Return (x, y) of the center of cell containing provided text 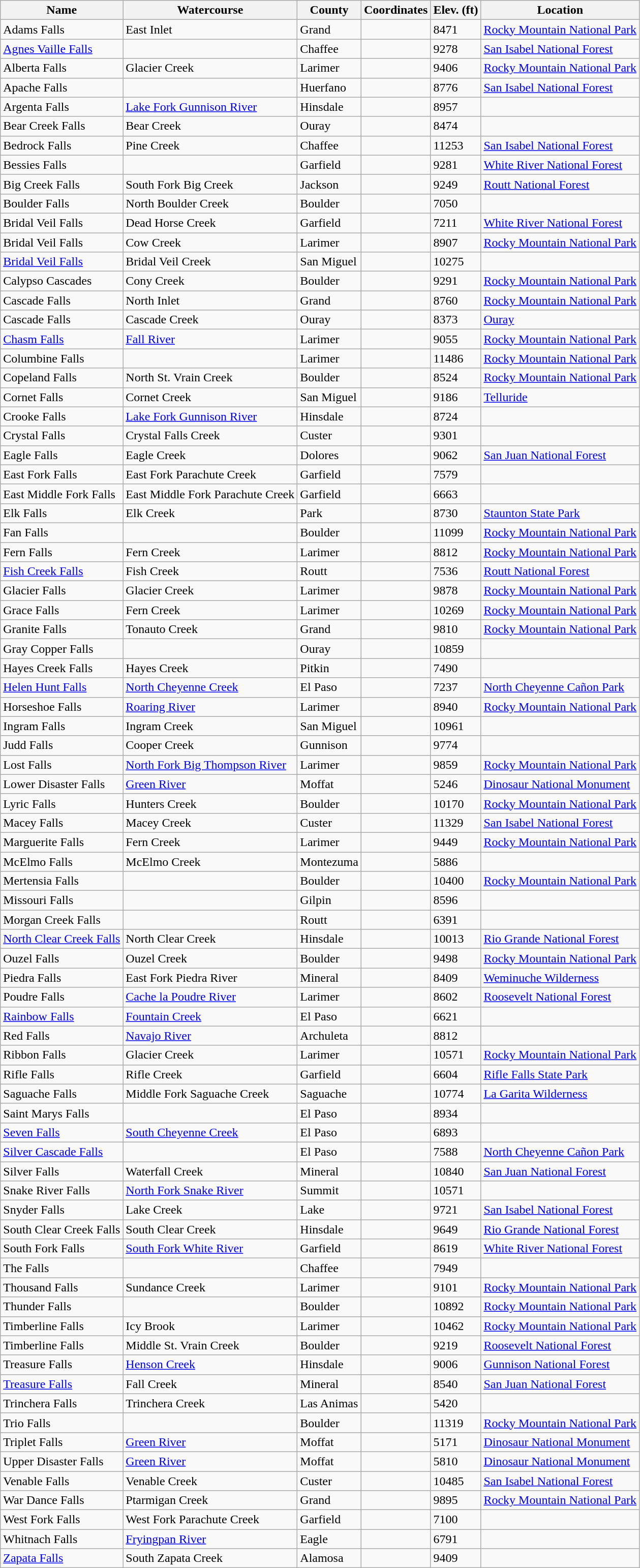
8540 (455, 1384)
8524 (455, 378)
9062 (455, 455)
9878 (455, 591)
7490 (455, 668)
Ingram Creek (210, 726)
County (329, 10)
The Falls (62, 1268)
East Fork Piedra River (210, 978)
Cornet Falls (62, 397)
Macey Creek (210, 823)
East Middle Fork Falls (62, 494)
Crystal Falls Creek (210, 436)
Cornet Creek (210, 397)
5246 (455, 784)
10013 (455, 939)
Thunder Falls (62, 1307)
9406 (455, 68)
9249 (455, 184)
8730 (455, 513)
Venable Creek (210, 1481)
Bridal Veil Creek (210, 262)
11099 (455, 532)
8760 (455, 300)
6893 (455, 1132)
Navajo River (210, 1036)
Huerfano (329, 87)
9409 (455, 1558)
North St. Vrain Creek (210, 378)
Trinchera Creek (210, 1403)
Saint Marys Falls (62, 1113)
10170 (455, 803)
10275 (455, 262)
North Fork Big Thompson River (210, 765)
6621 (455, 1016)
Horseshoe Falls (62, 707)
Bear Creek (210, 126)
9101 (455, 1287)
Location (560, 10)
South Fork Big Creek (210, 184)
8907 (455, 243)
7050 (455, 203)
McElmo Falls (62, 862)
Watercourse (210, 10)
7237 (455, 687)
7536 (455, 571)
Ouzel Falls (62, 958)
8596 (455, 900)
Trio Falls (62, 1423)
Coordinates (395, 10)
South Fork White River (210, 1249)
Montezuma (329, 862)
Summit (329, 1191)
10961 (455, 726)
8471 (455, 29)
6391 (455, 920)
Lyric Falls (62, 803)
8776 (455, 87)
West Fork Parachute Creek (210, 1520)
8602 (455, 997)
9895 (455, 1500)
Elk Falls (62, 513)
10269 (455, 610)
Crystal Falls (62, 436)
Rifle Falls State Park (560, 1074)
Gray Copper Falls (62, 649)
West Fork Falls (62, 1520)
5420 (455, 1403)
Telluride (560, 397)
Seven Falls (62, 1132)
Red Falls (62, 1036)
Poudre Falls (62, 997)
8474 (455, 126)
9186 (455, 397)
Whitnach Falls (62, 1539)
7100 (455, 1520)
Name (62, 10)
Ouzel Creek (210, 958)
Boulder Falls (62, 203)
Park (329, 513)
Mertensia Falls (62, 881)
Snake River Falls (62, 1191)
South Fork Falls (62, 1249)
Rifle Creek (210, 1074)
Henson Creek (210, 1365)
Jackson (329, 184)
Big Creek Falls (62, 184)
10840 (455, 1171)
Eagle Falls (62, 455)
Helen Hunt Falls (62, 687)
Ingram Falls (62, 726)
Columbine Falls (62, 358)
Elev. (ft) (455, 10)
North Boulder Creek (210, 203)
7588 (455, 1152)
Snyder Falls (62, 1210)
East Fork Falls (62, 474)
10485 (455, 1481)
Fish Creek (210, 571)
Fern Falls (62, 552)
9774 (455, 745)
11329 (455, 823)
Fountain Creek (210, 1016)
6604 (455, 1074)
Sundance Creek (210, 1287)
9810 (455, 629)
Trinchera Falls (62, 1403)
10774 (455, 1094)
Waterfall Creek (210, 1171)
8619 (455, 1249)
8934 (455, 1113)
Cony Creek (210, 281)
Ptarmigan Creek (210, 1500)
Zapata Falls (62, 1558)
Grace Falls (62, 610)
South Cheyenne Creek (210, 1132)
Silver Falls (62, 1171)
South Clear Creek Falls (62, 1229)
10892 (455, 1307)
Elk Creek (210, 513)
Fan Falls (62, 532)
East Fork Parachute Creek (210, 474)
11253 (455, 145)
Bedrock Falls (62, 145)
7211 (455, 223)
Cooper Creek (210, 745)
East Inlet (210, 29)
5810 (455, 1461)
Rainbow Falls (62, 1016)
7579 (455, 474)
East Middle Fork Parachute Creek (210, 494)
Marguerite Falls (62, 842)
North Fork Snake River (210, 1191)
Calypso Cascades (62, 281)
Hayes Creek (210, 668)
Apache Falls (62, 87)
Eagle (329, 1539)
Morgan Creek Falls (62, 920)
Eagle Creek (210, 455)
Lower Disaster Falls (62, 784)
Gilpin (329, 900)
8724 (455, 416)
8409 (455, 978)
Gunnison National Forest (560, 1365)
North Inlet (210, 300)
Roaring River (210, 707)
9006 (455, 1365)
Crooke Falls (62, 416)
Cache la Poudre River (210, 997)
9055 (455, 339)
South Zapata Creek (210, 1558)
Macey Falls (62, 823)
Adams Falls (62, 29)
Glacier Falls (62, 591)
9291 (455, 281)
Argenta Falls (62, 107)
Agnes Vaille Falls (62, 49)
Fryingpan River (210, 1539)
Saguache (329, 1094)
Weminuche Wilderness (560, 978)
War Dance Falls (62, 1500)
Staunton State Park (560, 513)
Piedra Falls (62, 978)
Middle St. Vrain Creek (210, 1345)
Pitkin (329, 668)
La Garita Wilderness (560, 1094)
Fish Creek Falls (62, 571)
Cascade Creek (210, 320)
9721 (455, 1210)
Las Animas (329, 1403)
8940 (455, 707)
Saguache Falls (62, 1094)
Chasm Falls (62, 339)
Dead Horse Creek (210, 223)
8373 (455, 320)
Bear Creek Falls (62, 126)
Pine Creek (210, 145)
McElmo Creek (210, 862)
Dolores (329, 455)
Hunters Creek (210, 803)
Lost Falls (62, 765)
Upper Disaster Falls (62, 1461)
9278 (455, 49)
North Cheyenne Creek (210, 687)
9859 (455, 765)
Venable Falls (62, 1481)
Archuleta (329, 1036)
9498 (455, 958)
11319 (455, 1423)
Silver Cascade Falls (62, 1152)
North Clear Creek Falls (62, 939)
Thousand Falls (62, 1287)
Icy Brook (210, 1326)
North Clear Creek (210, 939)
Fall Creek (210, 1384)
Fall River (210, 339)
Middle Fork Saguache Creek (210, 1094)
Tonauto Creek (210, 629)
Bessies Falls (62, 165)
6663 (455, 494)
Lake Creek (210, 1210)
9449 (455, 842)
Ribbon Falls (62, 1055)
Lake (329, 1210)
10400 (455, 881)
Hayes Creek Falls (62, 668)
9281 (455, 165)
9219 (455, 1345)
Judd Falls (62, 745)
10462 (455, 1326)
Triplet Falls (62, 1442)
Copeland Falls (62, 378)
Missouri Falls (62, 900)
9301 (455, 436)
5886 (455, 862)
Granite Falls (62, 629)
10859 (455, 649)
9649 (455, 1229)
6791 (455, 1539)
Cow Creek (210, 243)
7949 (455, 1268)
Alamosa (329, 1558)
5171 (455, 1442)
11486 (455, 358)
South Clear Creek (210, 1229)
Rifle Falls (62, 1074)
8957 (455, 107)
Gunnison (329, 745)
Alberta Falls (62, 68)
